Determine the [X, Y] coordinate at the center of the cell enclosing the given text.  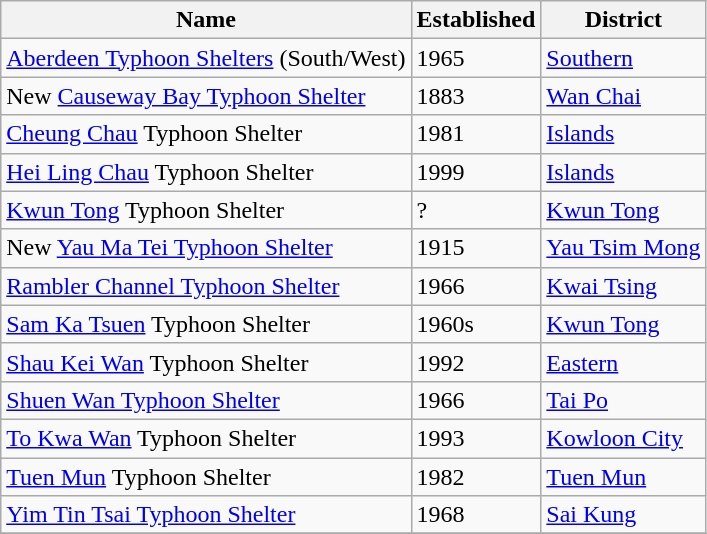
District [624, 20]
Eastern [624, 362]
Yau Tsim Mong [624, 248]
Wan Chai [624, 96]
1993 [476, 438]
Name [206, 20]
1981 [476, 134]
Yim Tin Tsai Typhoon Shelter [206, 515]
Tai Po [624, 400]
Sai Kung [624, 515]
1960s [476, 324]
Sam Ka Tsuen Typhoon Shelter [206, 324]
Kwun Tong Typhoon Shelter [206, 210]
Tuen Mun [624, 477]
Established [476, 20]
Tuen Mun Typhoon Shelter [206, 477]
Kowloon City [624, 438]
1999 [476, 172]
1968 [476, 515]
New Yau Ma Tei Typhoon Shelter [206, 248]
Aberdeen Typhoon Shelters (South/West) [206, 58]
1915 [476, 248]
New Causeway Bay Typhoon Shelter [206, 96]
Shau Kei Wan Typhoon Shelter [206, 362]
1965 [476, 58]
Rambler Channel Typhoon Shelter [206, 286]
Kwai Tsing [624, 286]
1992 [476, 362]
1982 [476, 477]
1883 [476, 96]
? [476, 210]
To Kwa Wan Typhoon Shelter [206, 438]
Cheung Chau Typhoon Shelter [206, 134]
Shuen Wan Typhoon Shelter [206, 400]
Southern [624, 58]
Hei Ling Chau Typhoon Shelter [206, 172]
